Locate the cell with the specified text and output its (X, Y) center coordinate. 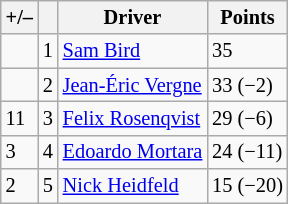
24 (−11) (248, 152)
Sam Bird (133, 51)
29 (−6) (248, 118)
Nick Heidfeld (133, 186)
Jean-Éric Vergne (133, 85)
11 (20, 118)
Points (248, 17)
15 (−20) (248, 186)
Edoardo Mortara (133, 152)
5 (48, 186)
1 (48, 51)
Driver (133, 17)
35 (248, 51)
Felix Rosenqvist (133, 118)
33 (−2) (248, 85)
+/– (20, 17)
4 (48, 152)
